Extract the (X, Y) coordinate from the center of the cell holding the provided text.  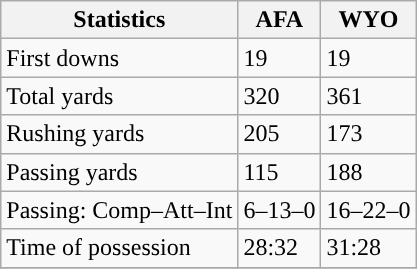
Passing yards (120, 172)
188 (368, 172)
115 (280, 172)
173 (368, 134)
Time of possession (120, 248)
28:32 (280, 248)
WYO (368, 20)
6–13–0 (280, 210)
205 (280, 134)
AFA (280, 20)
First downs (120, 58)
Rushing yards (120, 134)
Total yards (120, 96)
Statistics (120, 20)
Passing: Comp–Att–Int (120, 210)
16–22–0 (368, 210)
320 (280, 96)
31:28 (368, 248)
361 (368, 96)
